From the cell containing the given text, extract its center point as [X, Y] coordinate. 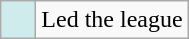
Led the league [112, 20]
